From the cell containing the given text, extract its center point as [x, y] coordinate. 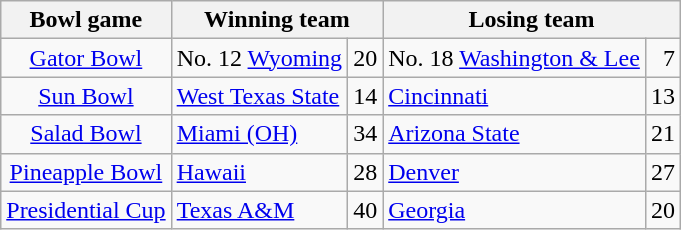
Denver [514, 172]
Winning team [277, 20]
Losing team [532, 20]
Hawaii [260, 172]
No. 18 Washington & Lee [514, 58]
Sun Bowl [86, 96]
14 [366, 96]
28 [366, 172]
Cincinnati [514, 96]
Georgia [514, 210]
Bowl game [86, 20]
40 [366, 210]
Miami (OH) [260, 134]
Gator Bowl [86, 58]
21 [662, 134]
Salad Bowl [86, 134]
27 [662, 172]
No. 12 Wyoming [260, 58]
Texas A&M [260, 210]
Arizona State [514, 134]
34 [366, 134]
Pineapple Bowl [86, 172]
7 [662, 58]
West Texas State [260, 96]
Presidential Cup [86, 210]
13 [662, 96]
